Provide the [X, Y] coordinate of the cell's center where the given text is located.  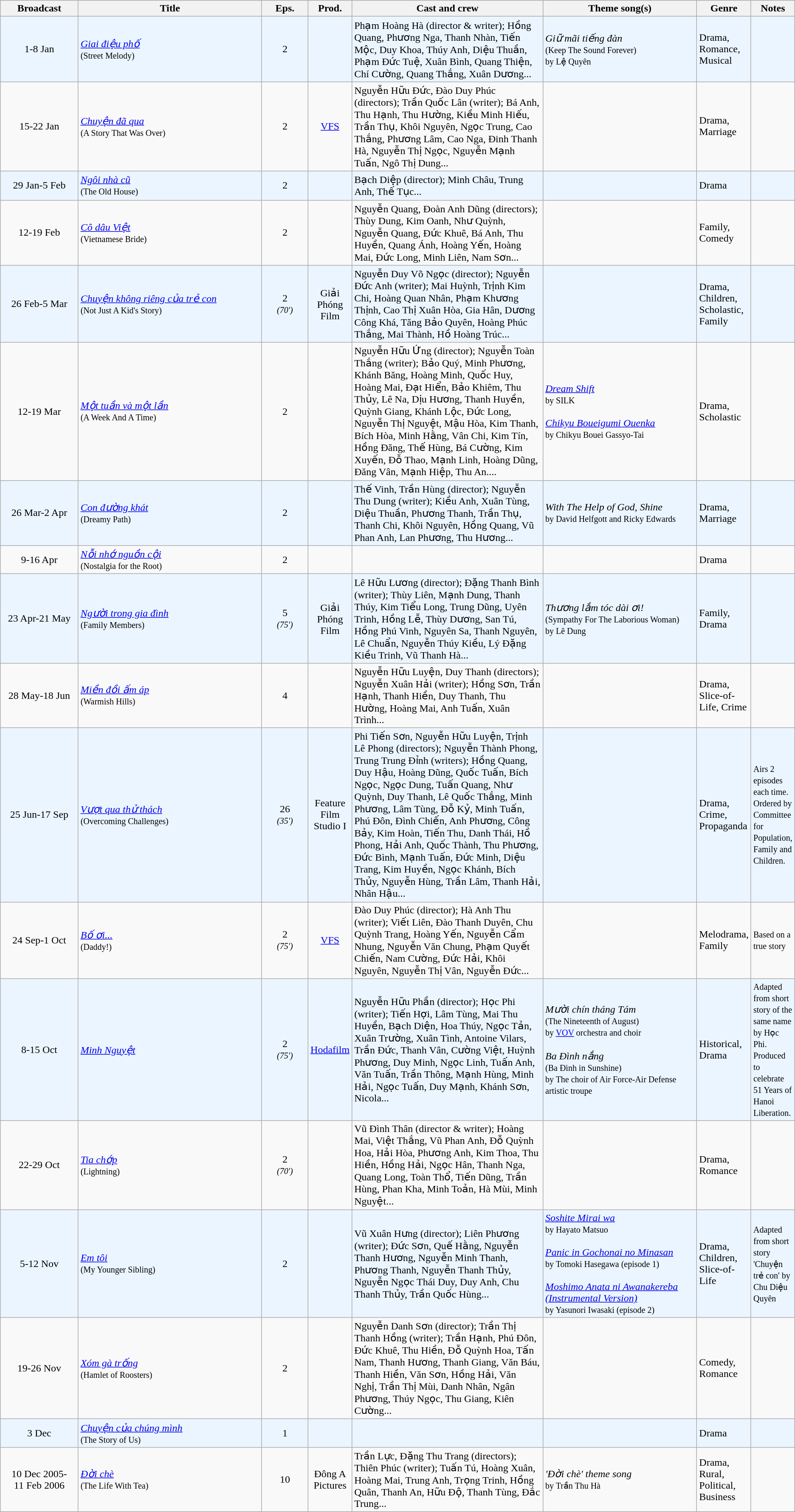
1 [285, 1433]
Em tôi (My Younger Sibling) [170, 1264]
12-19 Mar [39, 412]
Title [170, 8]
8-15 Oct [39, 1050]
26 Feb-5 Mar [39, 304]
Nỗi nhớ nguồn cội (Nostalgia for the Root) [170, 560]
Một tuần và một lần (A Week And A Time) [170, 412]
Con đường khát (Dreamy Path) [170, 513]
Hodafilm [330, 1050]
Thương lắm tóc dài ơi!(Sympathy For The Laborious Woman)by Lê Dung [620, 618]
15-22 Jan [39, 127]
Minh Nguyệt [170, 1050]
Xóm gà trống (Hamlet of Roosters) [170, 1368]
Based on a true story [773, 940]
Broadcast [39, 8]
Người trong gia đình (Family Members) [170, 618]
Drama, Slice-of-Life, Crime [724, 695]
Drama, Scholastic [724, 412]
10 Dec 2005-11 Feb 2006 [39, 1479]
Prod. [330, 8]
Chuyện đã qua (A Story That Was Over) [170, 127]
28 May-18 Jun [39, 695]
Bố ơi... (Daddy!) [170, 940]
Feature Film Studio I [330, 815]
29 Jan-5 Feb [39, 186]
Theme song(s) [620, 8]
Đông A Pictures [330, 1479]
5(75′) [285, 618]
Chuyện của chúng mình (The Story of Us) [170, 1433]
Ngôi nhà cũ (The Old House) [170, 186]
10 [285, 1479]
Family, Comedy [724, 233]
Bạch Diệp (director); Minh Châu, Trung Anh, Thế Tục... [448, 186]
24 Sep-1 Oct [39, 940]
Drama, Romance [724, 1165]
Tia chớp (Lightning) [170, 1165]
Giữ mãi tiếng đàn(Keep The Sound Forever)by Lệ Quyên [620, 49]
9-16 Apr [39, 560]
5-12 Nov [39, 1264]
26 Mar-2 Apr [39, 513]
'Đời chè' theme songby Trần Thu Hà [620, 1479]
19-26 Nov [39, 1368]
Eps. [285, 8]
Genre [724, 8]
Drama, Children, Slice-of-Life [724, 1264]
Historical, Drama [724, 1050]
Airs 2 episodes each time.Ordered by Committee for Population, Family and Children. [773, 815]
Dream Shiftby SILKChikyu Boueigumi Ouenkaby Chikyu Bouei Gassyo-Tai [620, 412]
Giai điệu phố (Street Melody) [170, 49]
23 Apr-21 May [39, 618]
Cô dâu Việt (Vietnamese Bride) [170, 233]
26(35′) [285, 815]
25 Jun-17 Sep [39, 815]
Miền đồi ấm áp (Warmish Hills) [170, 695]
Comedy, Romance [724, 1368]
Family, Drama [724, 618]
Drama, Crime, Propaganda [724, 815]
Notes [773, 8]
Vượt qua thử thách (Overcoming Challenges) [170, 815]
4 [285, 695]
Cast and crew [448, 8]
1-8 Jan [39, 49]
3 Dec [39, 1433]
Đời chè (The Life With Tea) [170, 1479]
With The Help of God, Shineby David Helfgott and Ricky Edwards [620, 513]
Adapted from short story of the same name by Học Phi. Produced to celebrate 51 Years of Hanoi Liberation. [773, 1050]
12-19 Feb [39, 233]
Chuyện không riêng của trẻ con (Not Just A Kid's Story) [170, 304]
Adapted from short story 'Chuyện trẻ con' by Chu Diệu Quyên [773, 1264]
Drama, Children, Scholastic, Family [724, 304]
Drama, Rural, Political, Business [724, 1479]
Drama, Romance, Musical [724, 49]
Melodrama, Family [724, 940]
22-29 Oct [39, 1165]
